Determine the (x, y) coordinate at the center of the cell enclosing the given text.  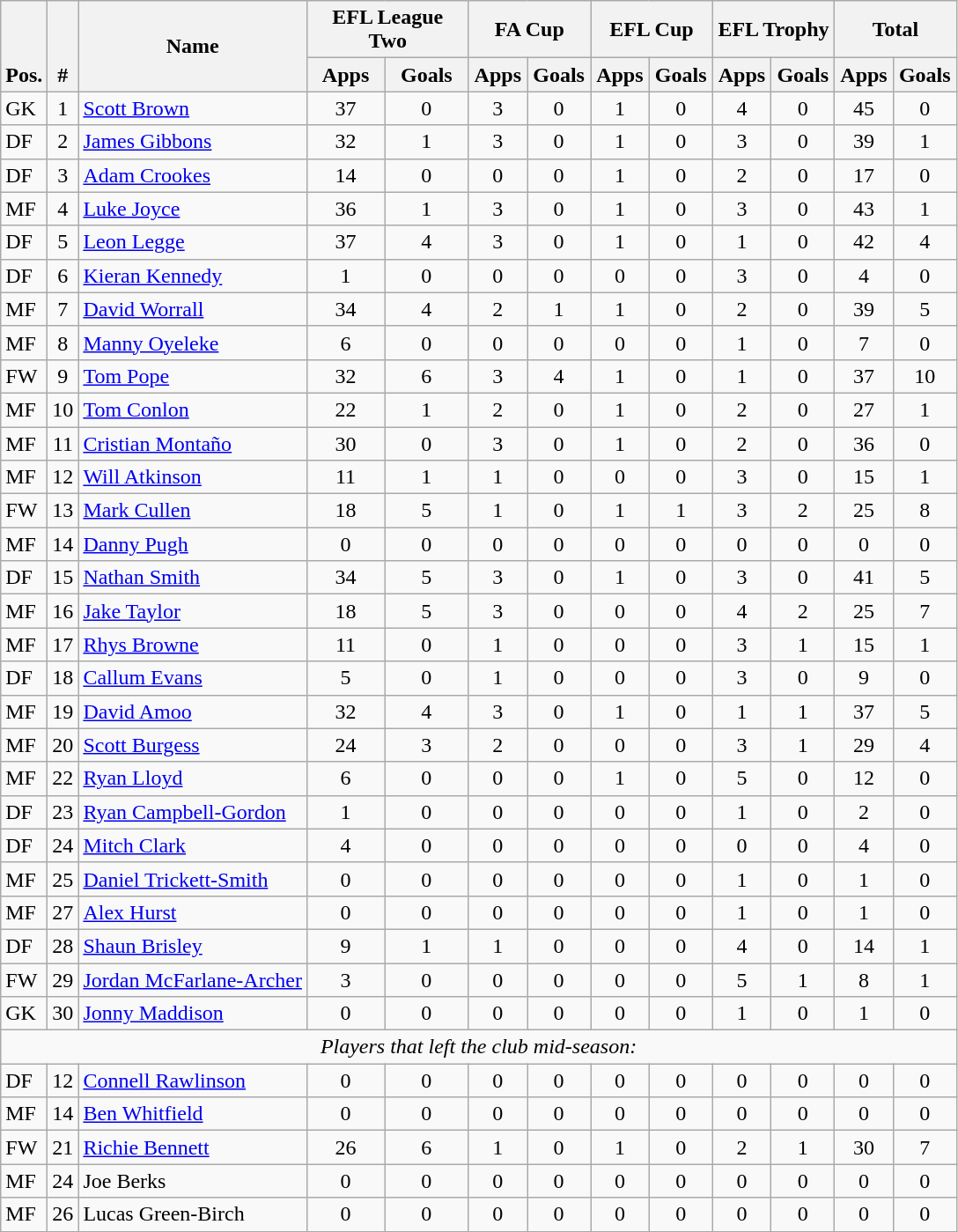
Cristian Montaño (193, 443)
43 (865, 209)
Joe Berks (193, 1181)
13 (63, 511)
Total (896, 30)
Shaun Brisley (193, 946)
Scott Brown (193, 108)
Adam Crookes (193, 175)
FA Cup (530, 30)
21 (63, 1147)
Tom Conlon (193, 409)
Scott Burgess (193, 745)
Ryan Lloyd (193, 778)
Jonny Maddison (193, 1014)
16 (63, 611)
42 (865, 242)
Danny Pugh (193, 544)
41 (865, 578)
Mark Cullen (193, 511)
Daniel Trickett-Smith (193, 879)
Rhys Browne (193, 645)
Leon Legge (193, 242)
Ben Whitfield (193, 1114)
Will Atkinson (193, 477)
Alex Hurst (193, 912)
19 (63, 712)
Jake Taylor (193, 611)
Luke Joyce (193, 209)
James Gibbons (193, 142)
Manny Oyeleke (193, 343)
Lucas Green-Birch (193, 1214)
Ryan Campbell-Gordon (193, 812)
Name (193, 46)
EFL League Two (387, 30)
David Worrall (193, 309)
28 (63, 946)
20 (63, 745)
David Amoo (193, 712)
Kieran Kennedy (193, 276)
EFL Trophy (773, 30)
EFL Cup (652, 30)
Mitch Clark (193, 845)
Nathan Smith (193, 578)
Jordan McFarlane-Archer (193, 980)
# (63, 46)
Connell Rawlinson (193, 1081)
Callum Evans (193, 678)
23 (63, 812)
Players that left the club mid-season: (479, 1047)
45 (865, 108)
Pos. (25, 46)
Richie Bennett (193, 1147)
Tom Pope (193, 376)
